Determine the [x, y] coordinate at the center of the cell enclosing the given text.  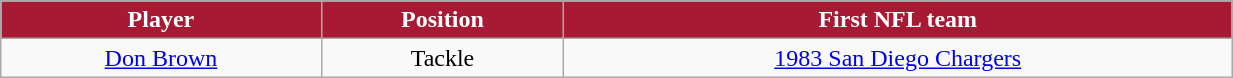
First NFL team [898, 20]
1983 San Diego Chargers [898, 58]
Position [442, 20]
Tackle [442, 58]
Don Brown [161, 58]
Player [161, 20]
